Capture the cell that displays the provided text and extract its [x, y] central coordinate. 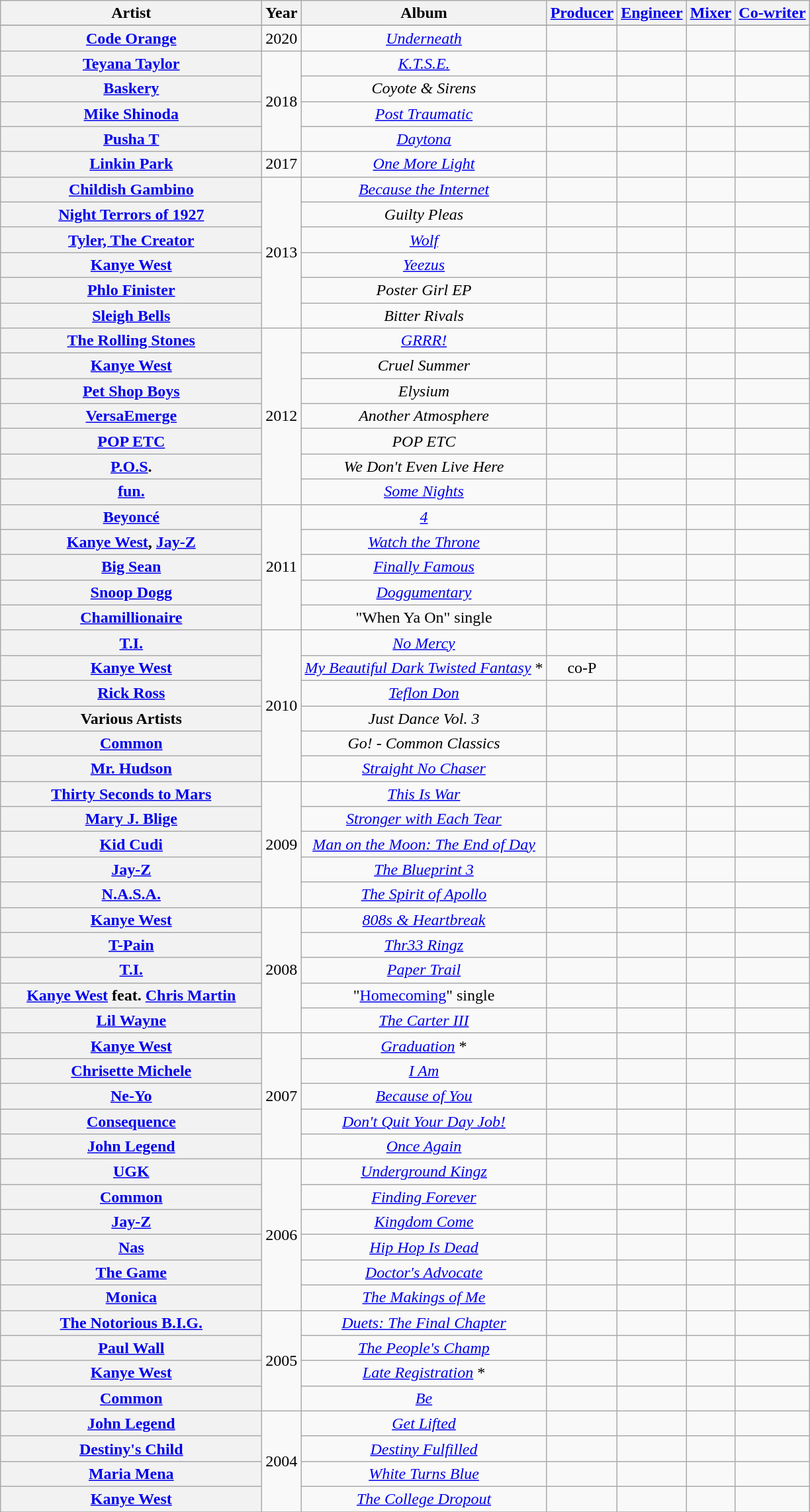
Destiny's Child [131, 1448]
Various Artists [131, 718]
Childish Gambino [131, 189]
Teyana Taylor [131, 64]
Go! - Common Classics [424, 744]
"When Ya On" single [424, 617]
4 [424, 517]
Beyoncé [131, 517]
Coyote & Sirens [424, 89]
The Blueprint 3 [424, 869]
Underneath [424, 38]
The Spirit of Apollo [424, 895]
Another Atmosphere [424, 416]
2017 [282, 164]
2011 [282, 567]
The Game [131, 1272]
Underground Kingz [424, 1172]
Daytona [424, 139]
Finding Forever [424, 1197]
"Homecoming" single [424, 995]
Don't Quit Your Day Job! [424, 1122]
Kid Cudi [131, 844]
T-Pain [131, 945]
Once Again [424, 1147]
Kingdom Come [424, 1222]
White Turns Blue [424, 1474]
Co-writer [772, 13]
2009 [282, 844]
2008 [282, 970]
UGK [131, 1172]
Destiny Fulfilled [424, 1448]
The Notorious B.I.G. [131, 1323]
Mixer [711, 13]
Ne-Yo [131, 1096]
Linkin Park [131, 164]
The Carter III [424, 1020]
fun. [131, 492]
Man on the Moon: The End of Day [424, 844]
2013 [282, 252]
Wolf [424, 240]
N.A.S.A. [131, 895]
Baskery [131, 89]
Finally Famous [424, 567]
2018 [282, 101]
Late Registration * [424, 1373]
Chrisette Michele [131, 1071]
P.O.S. [131, 467]
The College Dropout [424, 1499]
2020 [282, 38]
K.T.S.E. [424, 64]
Thr33 Ringz [424, 945]
Because the Internet [424, 189]
Album [424, 13]
Monica [131, 1298]
2004 [282, 1461]
GRRR! [424, 341]
Teflon Don [424, 693]
Consequence [131, 1122]
2007 [282, 1096]
Sleigh Bells [131, 316]
Doctor's Advocate [424, 1272]
Be [424, 1398]
2010 [282, 705]
The People's Champ [424, 1348]
Lil Wayne [131, 1020]
Get Lifted [424, 1423]
Code Orange [131, 38]
Elysium [424, 391]
Big Sean [131, 567]
Post Traumatic [424, 114]
Engineer [652, 13]
Mike Shinoda [131, 114]
Tyler, The Creator [131, 240]
Snoop Dogg [131, 592]
Pusha T [131, 139]
Maria Mena [131, 1474]
Kanye West feat. Chris Martin [131, 995]
Phlo Finister [131, 290]
Straight No Chaser [424, 769]
My Beautiful Dark Twisted Fantasy * [424, 668]
808s & Heartbreak [424, 920]
Year [282, 13]
2012 [282, 416]
Kanye West, Jay-Z [131, 542]
Guilty Pleas [424, 214]
Bitter Rivals [424, 316]
Graduation * [424, 1045]
Doggumentary [424, 592]
Paper Trail [424, 970]
Mary J. Blige [131, 819]
I Am [424, 1071]
Artist [131, 13]
Stronger with Each Tear [424, 819]
Yeezus [424, 265]
Because of You [424, 1096]
Paul Wall [131, 1348]
No Mercy [424, 643]
Thirty Seconds to Mars [131, 794]
Rick Ross [131, 693]
VersaEmerge [131, 416]
The Rolling Stones [131, 341]
Duets: The Final Chapter [424, 1323]
Pet Shop Boys [131, 391]
Night Terrors of 1927 [131, 214]
Hip Hop Is Dead [424, 1247]
2005 [282, 1360]
Some Nights [424, 492]
Just Dance Vol. 3 [424, 718]
Nas [131, 1247]
Mr. Hudson [131, 769]
Producer [582, 13]
2006 [282, 1235]
Cruel Summer [424, 366]
This Is War [424, 794]
Chamillionaire [131, 617]
One More Light [424, 164]
co-P [582, 668]
The Makings of Me [424, 1298]
We Don't Even Live Here [424, 467]
Watch the Throne [424, 542]
Poster Girl EP [424, 290]
